Detect which cell encompasses the target text, then output its [X, Y] center coordinate. 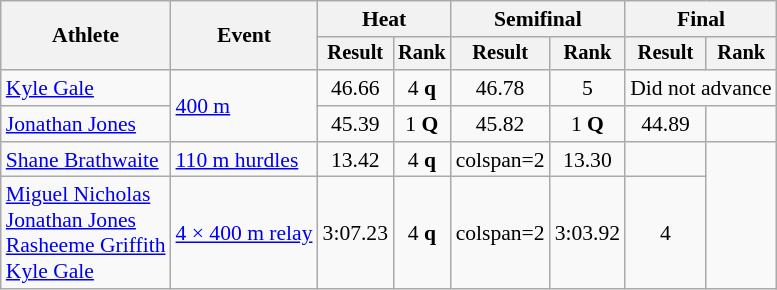
46.66 [356, 88]
3:03.92 [588, 233]
Miguel NicholasJonathan JonesRasheeme GriffithKyle Gale [86, 233]
4 × 400 m relay [244, 233]
5 [588, 88]
Final [701, 19]
46.78 [500, 88]
44.89 [666, 124]
Heat [384, 19]
45.82 [500, 124]
Did not advance [701, 88]
45.39 [356, 124]
Kyle Gale [86, 88]
110 m hurdles [244, 160]
13.42 [356, 160]
13.30 [588, 160]
Jonathan Jones [86, 124]
4 [666, 233]
3:07.23 [356, 233]
400 m [244, 106]
Shane Brathwaite [86, 160]
Event [244, 36]
Semifinal [538, 19]
Athlete [86, 36]
